Return [x, y] of the center of cell containing provided text 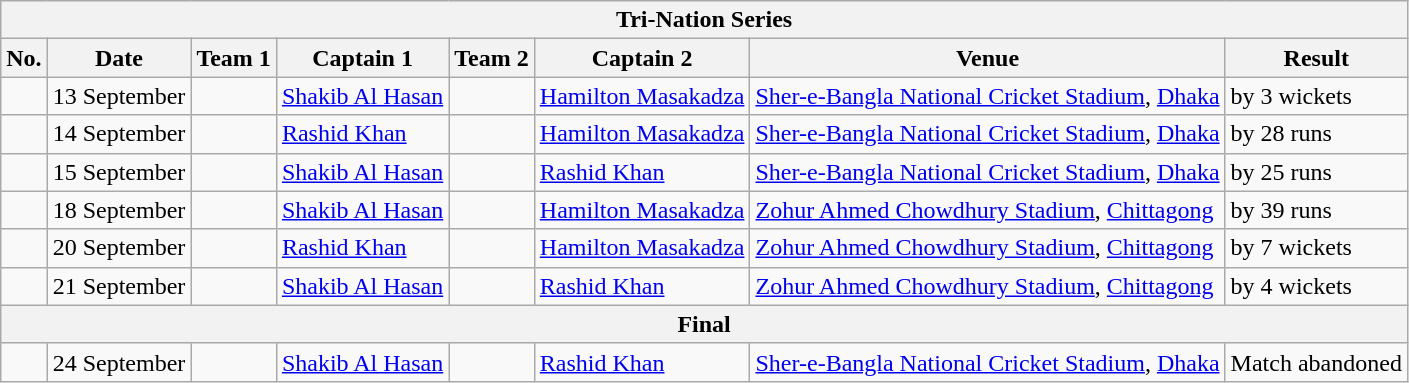
18 September [119, 210]
by 39 runs [1316, 210]
by 7 wickets [1316, 248]
Captain 1 [362, 58]
by 28 runs [1316, 134]
Captain 2 [642, 58]
Team 1 [234, 58]
Final [704, 324]
Date [119, 58]
21 September [119, 286]
Venue [988, 58]
by 25 runs [1316, 172]
24 September [119, 362]
by 3 wickets [1316, 96]
20 September [119, 248]
Result [1316, 58]
by 4 wickets [1316, 286]
Match abandoned [1316, 362]
15 September [119, 172]
13 September [119, 96]
Tri-Nation Series [704, 20]
No. [24, 58]
14 September [119, 134]
Team 2 [492, 58]
